Identify which cell holds the provided text, then report its [x, y] central coordinate. 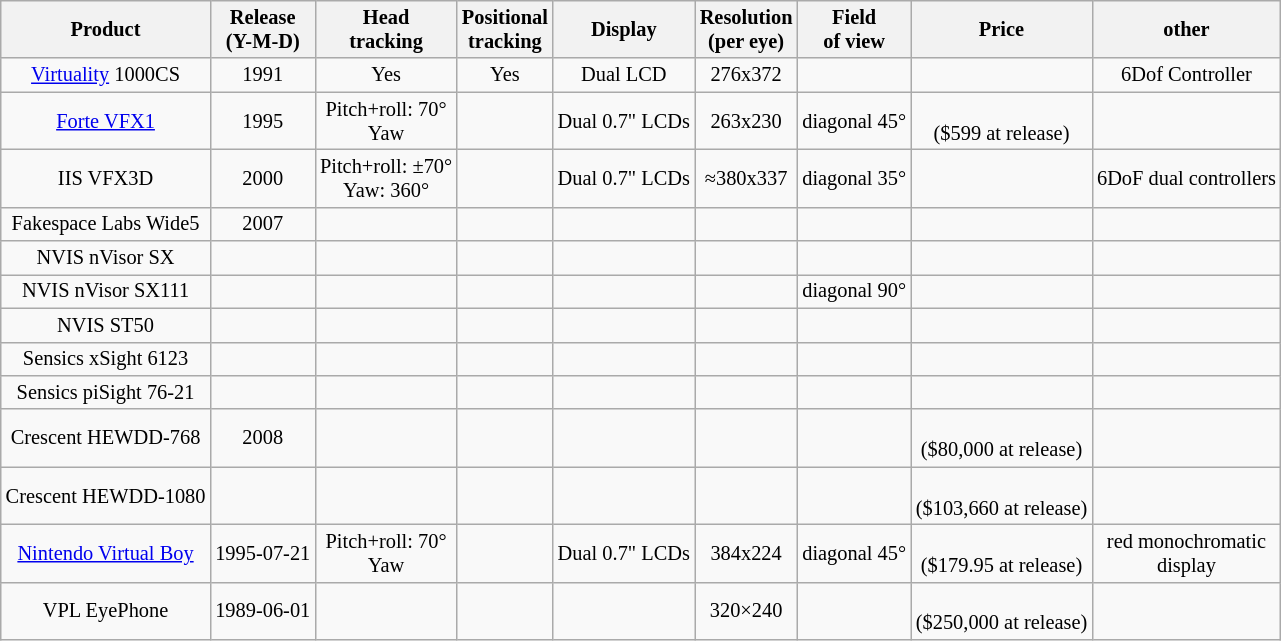
Positionaltracking [505, 29]
Dual LCD [624, 75]
IIS VFX3D [106, 178]
($103,660 at release) [1002, 496]
1991 [262, 75]
NVIS nVisor SX111 [106, 291]
1995 [262, 121]
Resolution(per eye) [746, 29]
Fieldof view [854, 29]
Release(Y-M-D) [262, 29]
Forte VFX1 [106, 121]
2008 [262, 438]
276x372 [746, 75]
2007 [262, 224]
2000 [262, 178]
Crescent HEWDD-1080 [106, 496]
1995-07-21 [262, 553]
Sensics xSight 6123 [106, 359]
($250,000 at release) [1002, 611]
6DoF dual controllers [1186, 178]
NVIS nVisor SX [106, 258]
NVIS ST50 [106, 325]
≈380x337 [746, 178]
384x224 [746, 553]
diagonal 35° [854, 178]
Product [106, 29]
diagonal 90° [854, 291]
Crescent HEWDD-768 [106, 438]
6Dof Controller [1186, 75]
Sensics piSight 76-21 [106, 392]
Fakespace Labs Wide5 [106, 224]
($599 at release) [1002, 121]
Headtracking [386, 29]
other [1186, 29]
VPL EyePhone [106, 611]
red monochromaticdisplay [1186, 553]
320×240 [746, 611]
Virtuality 1000CS [106, 75]
1989-06-01 [262, 611]
Price [1002, 29]
($179.95 at release) [1002, 553]
Nintendo Virtual Boy [106, 553]
Display [624, 29]
263x230 [746, 121]
Pitch+roll: ±70°Yaw: 360° [386, 178]
($80,000 at release) [1002, 438]
